Determine the (X, Y) coordinate at the center of the cell enclosing the given text.  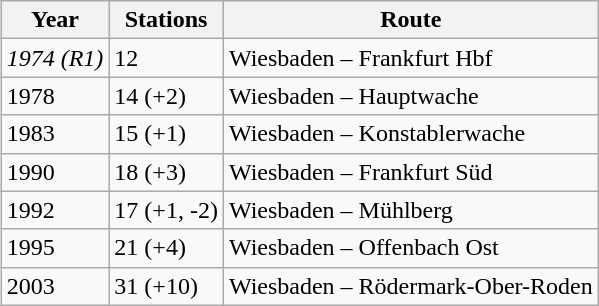
1974 (R1) (55, 58)
Wiesbaden – Offenbach Ost (410, 248)
Wiesbaden – Konstablerwache (410, 134)
1978 (55, 96)
Wiesbaden – Frankfurt Hbf (410, 58)
1990 (55, 172)
1983 (55, 134)
15 (+1) (166, 134)
Route (410, 20)
2003 (55, 286)
18 (+3) (166, 172)
Year (55, 20)
12 (166, 58)
Wiesbaden – Rödermark-Ober-Roden (410, 286)
Stations (166, 20)
Wiesbaden – Hauptwache (410, 96)
Wiesbaden – Mühlberg (410, 210)
14 (+2) (166, 96)
1995 (55, 248)
Wiesbaden – Frankfurt Süd (410, 172)
1992 (55, 210)
31 (+10) (166, 286)
21 (+4) (166, 248)
17 (+1, -2) (166, 210)
